For the text-containing cell, return its midpoint in [x, y] coordinate format. 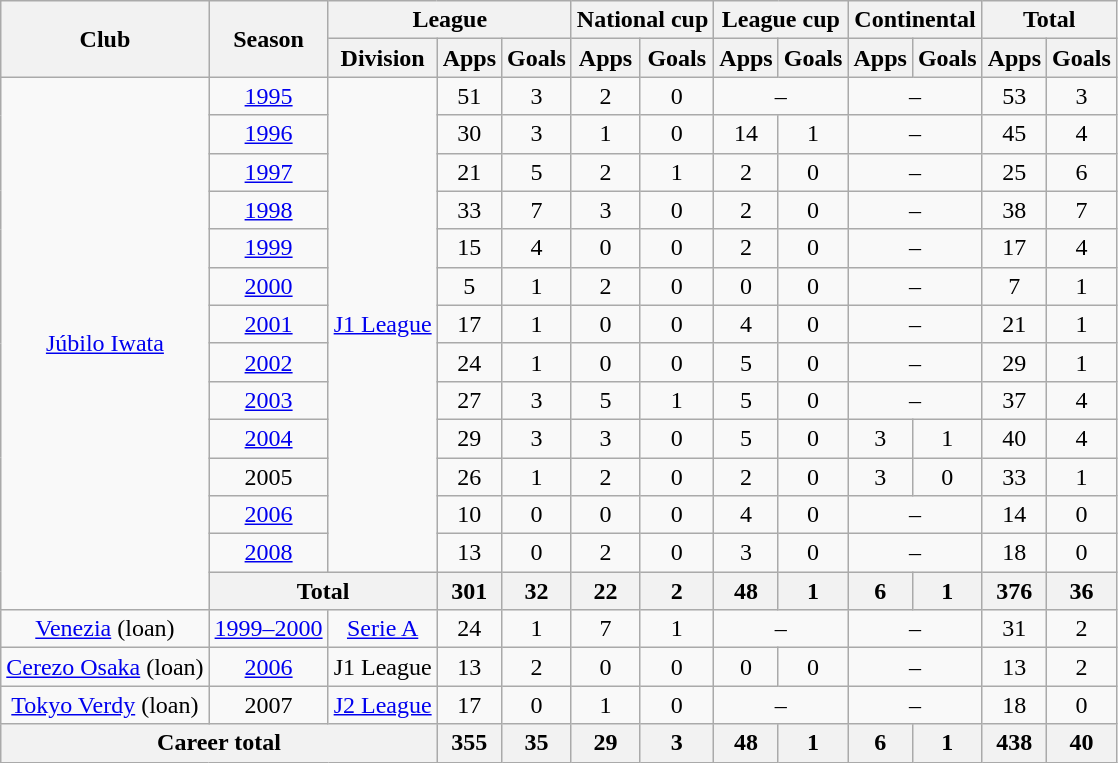
1997 [268, 172]
37 [1014, 400]
36 [1082, 591]
1998 [268, 210]
45 [1014, 134]
15 [469, 248]
2003 [268, 400]
22 [605, 591]
25 [1014, 172]
51 [469, 96]
National cup [642, 20]
27 [469, 400]
Cerezo Osaka (loan) [105, 667]
Tokyo Verdy (loan) [105, 705]
301 [469, 591]
League cup [781, 20]
376 [1014, 591]
Júbilo Iwata [105, 344]
Serie A [382, 629]
2004 [268, 438]
10 [469, 515]
30 [469, 134]
2008 [268, 553]
1999–2000 [268, 629]
Division [382, 58]
438 [1014, 743]
35 [537, 743]
2000 [268, 286]
2002 [268, 362]
1996 [268, 134]
Continental [915, 20]
2007 [268, 705]
Venezia (loan) [105, 629]
31 [1014, 629]
53 [1014, 96]
Season [268, 39]
1999 [268, 248]
355 [469, 743]
2005 [268, 477]
32 [537, 591]
38 [1014, 210]
26 [469, 477]
Club [105, 39]
League [450, 20]
2001 [268, 324]
J2 League [382, 705]
1995 [268, 96]
Career total [219, 743]
